Identify which cell holds the provided text, then report its (x, y) central coordinate. 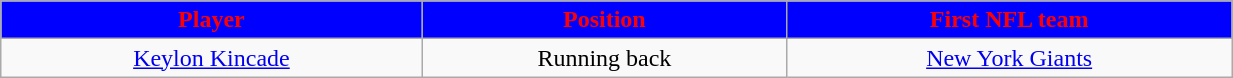
Running back (604, 58)
Keylon Kincade (212, 58)
New York Giants (1010, 58)
Player (212, 20)
Position (604, 20)
First NFL team (1010, 20)
